From the cell containing the given text, extract its center point as [X, Y] coordinate. 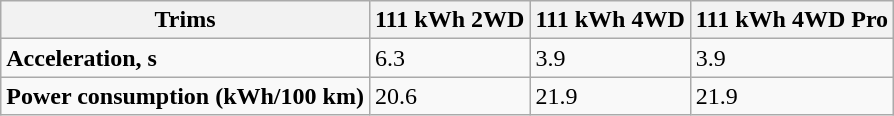
111 kWh 4WD [610, 20]
111 kWh 4WD Pro [792, 20]
Trims [186, 20]
Power consumption (kWh/100 km) [186, 96]
20.6 [449, 96]
111 kWh 2WD [449, 20]
Acceleration, s [186, 58]
6.3 [449, 58]
